Pinpoint the cell where the given text exists, returning its (x, y) midpoint coordinate. 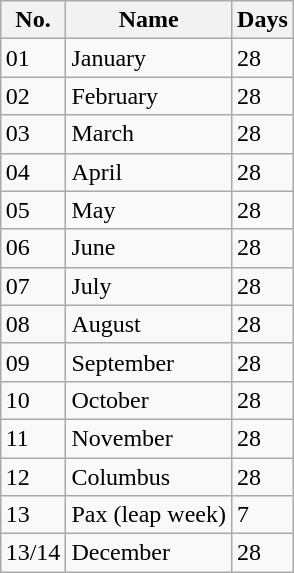
Days (263, 20)
Name (149, 20)
03 (33, 134)
04 (33, 172)
September (149, 362)
December (149, 553)
Columbus (149, 477)
No. (33, 20)
March (149, 134)
10 (33, 400)
02 (33, 96)
May (149, 210)
13 (33, 515)
12 (33, 477)
November (149, 438)
January (149, 58)
October (149, 400)
05 (33, 210)
June (149, 248)
February (149, 96)
07 (33, 286)
July (149, 286)
April (149, 172)
August (149, 324)
08 (33, 324)
01 (33, 58)
11 (33, 438)
Pax (leap week) (149, 515)
13/14 (33, 553)
06 (33, 248)
7 (263, 515)
09 (33, 362)
